Output the (x, y) coordinate of the center of the cell containing the given text.  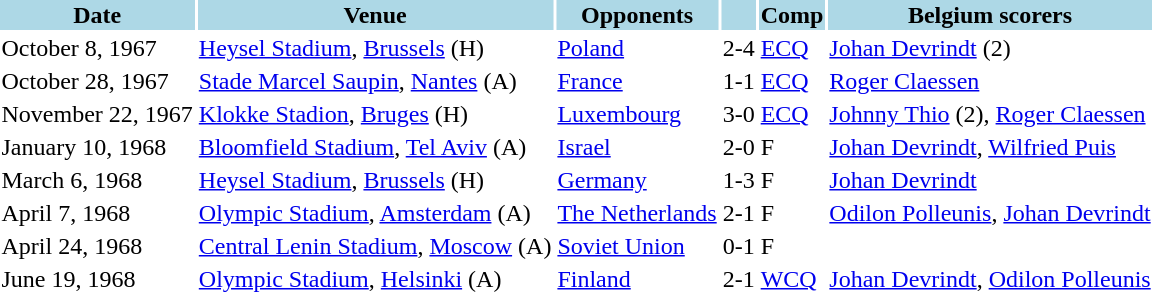
Poland (637, 48)
1-3 (738, 180)
2-4 (738, 48)
2-1 (738, 213)
March 6, 1968 (97, 180)
Opponents (637, 15)
Date (97, 15)
1-1 (738, 81)
October 8, 1967 (97, 48)
Roger Claessen (990, 81)
November 22, 1967 (97, 114)
Johan Devrindt, Wilfried Puis (990, 147)
The Netherlands (637, 213)
3-0 (738, 114)
Klokke Stadion, Bruges (H) (375, 114)
Odilon Polleunis, Johan Devrindt (990, 213)
Luxembourg (637, 114)
April 24, 1968 (97, 246)
2-0 (738, 147)
Israel (637, 147)
0-1 (738, 246)
Johan Devrindt (2) (990, 48)
Germany (637, 180)
October 28, 1967 (97, 81)
Johan Devrindt (990, 180)
Stade Marcel Saupin, Nantes (A) (375, 81)
Johnny Thio (2), Roger Claessen (990, 114)
Central Lenin Stadium, Moscow (A) (375, 246)
Olympic Stadium, Amsterdam (A) (375, 213)
Comp (792, 15)
January 10, 1968 (97, 147)
Soviet Union (637, 246)
France (637, 81)
Venue (375, 15)
Bloomfield Stadium, Tel Aviv (A) (375, 147)
April 7, 1968 (97, 213)
Belgium scorers (990, 15)
